Determine the (x, y) coordinate at the center of the cell enclosing the given text.  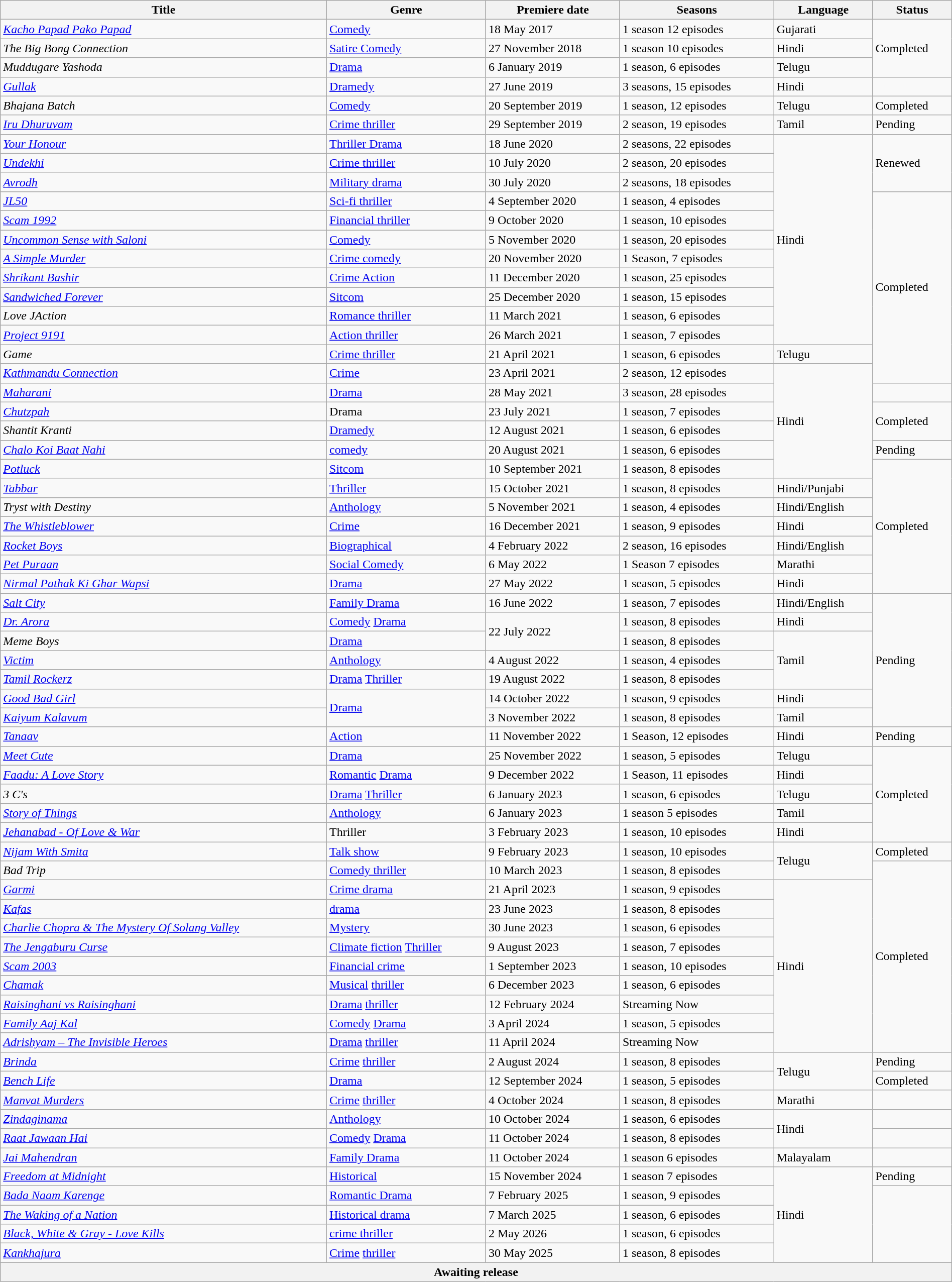
Black, White & Gray - Love Kills (164, 1234)
Tanaav (164, 736)
Historical drama (407, 1215)
Chalo Koi Baat Nahi (164, 450)
Comedy thriller (407, 871)
Social Comedy (407, 565)
3 C's (164, 794)
11 April 2024 (552, 1042)
Action thriller (407, 335)
Language (823, 10)
Family Aaj Kal (164, 1023)
Faadu: A Love Story (164, 775)
Military drama (407, 182)
Maharani (164, 392)
Sci-fi thriller (407, 201)
2 seasons, 22 episodes (697, 144)
Romance thriller (407, 316)
2 season, 20 episodes (697, 163)
Garmi (164, 890)
12 August 2021 (552, 431)
20 September 2019 (552, 105)
Rocket Boys (164, 545)
Bad Trip (164, 871)
14 October 2022 (552, 698)
28 May 2021 (552, 392)
3 season, 28 episodes (697, 392)
2 seasons, 18 episodes (697, 182)
1 season 6 episodes (697, 1157)
16 December 2021 (552, 526)
1 season, 15 episodes (697, 297)
6 May 2022 (552, 565)
The Big Bong Connection (164, 48)
20 August 2021 (552, 450)
1 Season 7 episodes (697, 565)
18 May 2017 (552, 29)
Zindaginama (164, 1119)
Good Bad Girl (164, 698)
Your Honour (164, 144)
27 November 2018 (552, 48)
12 September 2024 (552, 1081)
Dr. Arora (164, 622)
Shantit Kranti (164, 431)
7 March 2025 (552, 1215)
Love JAction (164, 316)
11 December 2020 (552, 278)
Uncommon Sense with Saloni (164, 240)
Undekhi (164, 163)
23 July 2021 (552, 411)
1 September 2023 (552, 966)
Malayalam (823, 1157)
1 season, 12 episodes (697, 105)
1 season 12 episodes (697, 29)
Kaiyum Kalavum (164, 717)
Tabbar (164, 488)
27 May 2022 (552, 584)
2 season, 16 episodes (697, 545)
Bench Life (164, 1081)
Meet Cute (164, 756)
25 December 2020 (552, 297)
29 September 2019 (552, 125)
Biographical (407, 545)
4 October 2024 (552, 1100)
Historical (407, 1177)
1 Season, 12 episodes (697, 736)
crime thriller (407, 1234)
Genre (407, 10)
Nirmal Pathak Ki Ghar Wapsi (164, 584)
Mystery (407, 928)
Raisinghani vs Raisinghani (164, 1004)
Manvat Murders (164, 1100)
Raat Jawaan Hai (164, 1138)
9 October 2020 (552, 220)
The Waking of a Nation (164, 1215)
21 April 2023 (552, 890)
Chutzpah (164, 411)
Kafas (164, 909)
19 August 2022 (552, 679)
Gujarati (823, 29)
30 July 2020 (552, 182)
Seasons (697, 10)
22 July 2022 (552, 631)
Potluck (164, 469)
1 season, 20 episodes (697, 240)
5 November 2020 (552, 240)
18 June 2020 (552, 144)
9 February 2023 (552, 851)
Kacho Papad Pako Papad (164, 29)
Kathmandu Connection (164, 373)
The Whistleblower (164, 526)
30 June 2023 (552, 928)
drama (407, 909)
Iru Dhuruvam (164, 125)
JL50 (164, 201)
Kankhajura (164, 1253)
A Simple Murder (164, 259)
Financial crime (407, 966)
10 October 2024 (552, 1119)
Gullak (164, 86)
Tryst with Destiny (164, 507)
Story of Things (164, 813)
Salt City (164, 603)
3 February 2023 (552, 832)
4 February 2022 (552, 545)
4 August 2022 (552, 660)
15 October 2021 (552, 488)
Avrodh (164, 182)
2 season, 12 episodes (697, 373)
20 November 2020 (552, 259)
Sandwiched Forever (164, 297)
Hindi/Punjabi (823, 488)
Crime drama (407, 890)
7 February 2025 (552, 1196)
10 March 2023 (552, 871)
Scam 1992 (164, 220)
Chamak (164, 985)
Awaiting release (476, 1272)
Meme Boys (164, 641)
1 season, 25 episodes (697, 278)
16 June 2022 (552, 603)
Financial thriller (407, 220)
1 Season, 7 episodes (697, 259)
11 November 2022 (552, 736)
4 September 2020 (552, 201)
2 May 2026 (552, 1234)
23 April 2021 (552, 373)
6 January 2019 (552, 67)
Game (164, 354)
3 April 2024 (552, 1023)
The Jengaburu Curse (164, 947)
1 Season, 11 episodes (697, 775)
Tamil Rockerz (164, 679)
Talk show (407, 851)
Jehanabad - Of Love & War (164, 832)
23 June 2023 (552, 909)
Renewed (912, 163)
Shrikant Bashir (164, 278)
Pet Puraan (164, 565)
Project 9191 (164, 335)
Crime Action (407, 278)
Jai Mahendran (164, 1157)
11 March 2021 (552, 316)
26 March 2021 (552, 335)
Crime comedy (407, 259)
1 season 7 episodes (697, 1177)
Action (407, 736)
21 April 2021 (552, 354)
9 December 2022 (552, 775)
30 May 2025 (552, 1253)
Victim (164, 660)
Freedom at Midnight (164, 1177)
2 season, 19 episodes (697, 125)
12 February 2024 (552, 1004)
Scam 2003 (164, 966)
Thriller Drama (407, 144)
Charlie Chopra & The Mystery Of Solang Valley (164, 928)
9 August 2023 (552, 947)
25 November 2022 (552, 756)
Muddugare Yashoda (164, 67)
15 November 2024 (552, 1177)
comedy (407, 450)
Climate fiction Thriller (407, 947)
3 November 2022 (552, 717)
Bhajana Batch (164, 105)
10 September 2021 (552, 469)
27 June 2019 (552, 86)
Adrishyam – The Invisible Heroes (164, 1042)
Nijam With Smita (164, 851)
Bada Naam Karenge (164, 1196)
Premiere date (552, 10)
Musical thriller (407, 985)
Satire Comedy (407, 48)
2 August 2024 (552, 1061)
1 season 10 episodes (697, 48)
3 seasons, 15 episodes (697, 86)
10 July 2020 (552, 163)
Status (912, 10)
6 December 2023 (552, 985)
1 season 5 episodes (697, 813)
Brinda (164, 1061)
5 November 2021 (552, 507)
Title (164, 10)
